For the text-containing cell, return its midpoint in [X, Y] coordinate format. 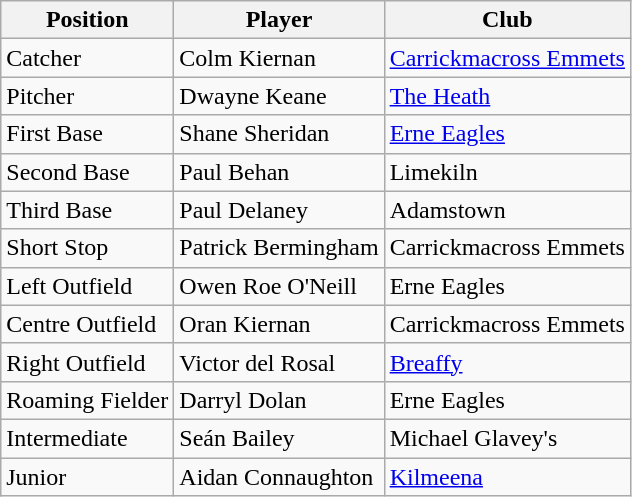
Limekiln [507, 172]
Seán Bailey [279, 438]
Junior [88, 477]
Left Outfield [88, 286]
Paul Delaney [279, 210]
Aidan Connaughton [279, 477]
Short Stop [88, 248]
Shane Sheridan [279, 134]
Roaming Fielder [88, 400]
Centre Outfield [88, 324]
Patrick Bermingham [279, 248]
Club [507, 20]
Adamstown [507, 210]
Position [88, 20]
Right Outfield [88, 362]
Pitcher [88, 96]
First Base [88, 134]
Player [279, 20]
Owen Roe O'Neill [279, 286]
Catcher [88, 58]
Intermediate [88, 438]
Kilmeena [507, 477]
Third Base [88, 210]
Victor del Rosal [279, 362]
Colm Kiernan [279, 58]
The Heath [507, 96]
Dwayne Keane [279, 96]
Breaffy [507, 362]
Darryl Dolan [279, 400]
Oran Kiernan [279, 324]
Paul Behan [279, 172]
Michael Glavey's [507, 438]
Second Base [88, 172]
